Capture the cell that displays the provided text and extract its [x, y] central coordinate. 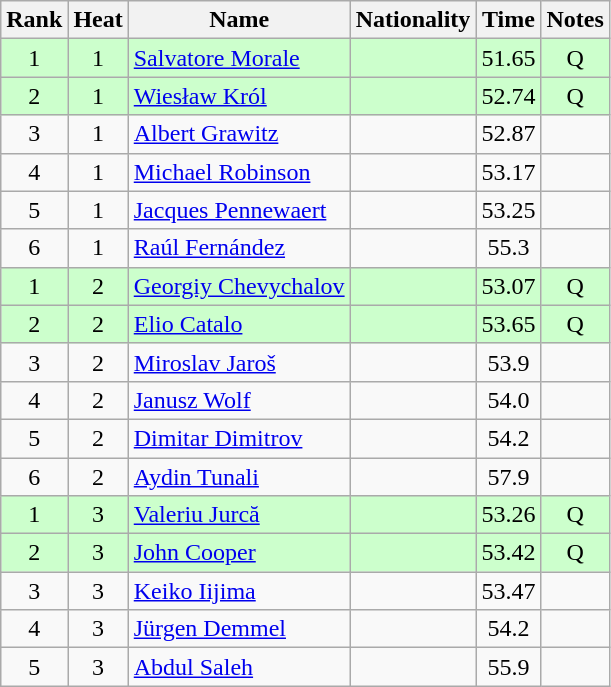
Wiesław Król [239, 96]
53.65 [508, 324]
55.9 [508, 667]
Jacques Pennewaert [239, 210]
53.26 [508, 515]
Heat [98, 20]
Raúl Fernández [239, 248]
53.17 [508, 172]
Keiko Iijima [239, 591]
Elio Catalo [239, 324]
51.65 [508, 58]
Michael Robinson [239, 172]
53.9 [508, 362]
Rank [34, 20]
John Cooper [239, 553]
Albert Grawitz [239, 134]
Time [508, 20]
54.0 [508, 400]
53.42 [508, 553]
Aydin Tunali [239, 477]
Miroslav Jaroš [239, 362]
52.87 [508, 134]
Dimitar Dimitrov [239, 438]
Abdul Saleh [239, 667]
Notes [575, 20]
52.74 [508, 96]
53.47 [508, 591]
Janusz Wolf [239, 400]
Jürgen Demmel [239, 629]
Nationality [413, 20]
Valeriu Jurcă [239, 515]
Name [239, 20]
55.3 [508, 248]
53.07 [508, 286]
Georgiy Chevychalov [239, 286]
Salvatore Morale [239, 58]
53.25 [508, 210]
57.9 [508, 477]
